From the cell containing the given text, extract its center point as [x, y] coordinate. 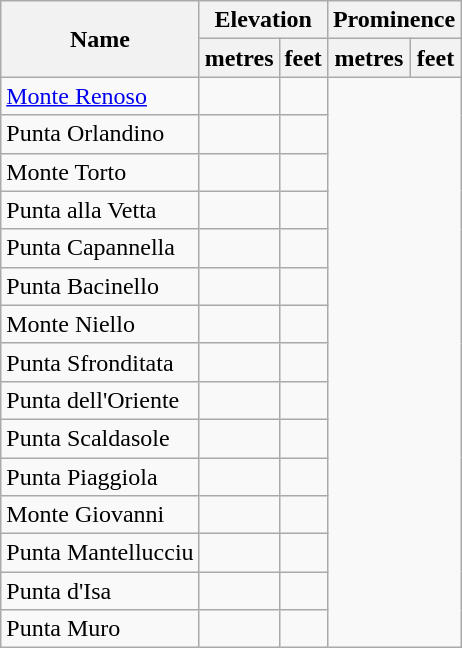
Monte Niello [100, 324]
Punta Mantellucciu [100, 553]
Punta Orlandino [100, 134]
Monte Giovanni [100, 515]
Punta Capannella [100, 248]
Prominence [394, 20]
Name [100, 39]
Monte Torto [100, 172]
Punta dell'Oriente [100, 400]
Punta Piaggiola [100, 477]
Monte Renoso [100, 96]
Punta Sfronditata [100, 362]
Punta Muro [100, 629]
Punta Scaldasole [100, 438]
Punta Bacinello [100, 286]
Punta alla Vetta [100, 210]
Elevation [263, 20]
Punta d'Isa [100, 591]
